Determine the (X, Y) coordinate at the center of the cell enclosing the given text.  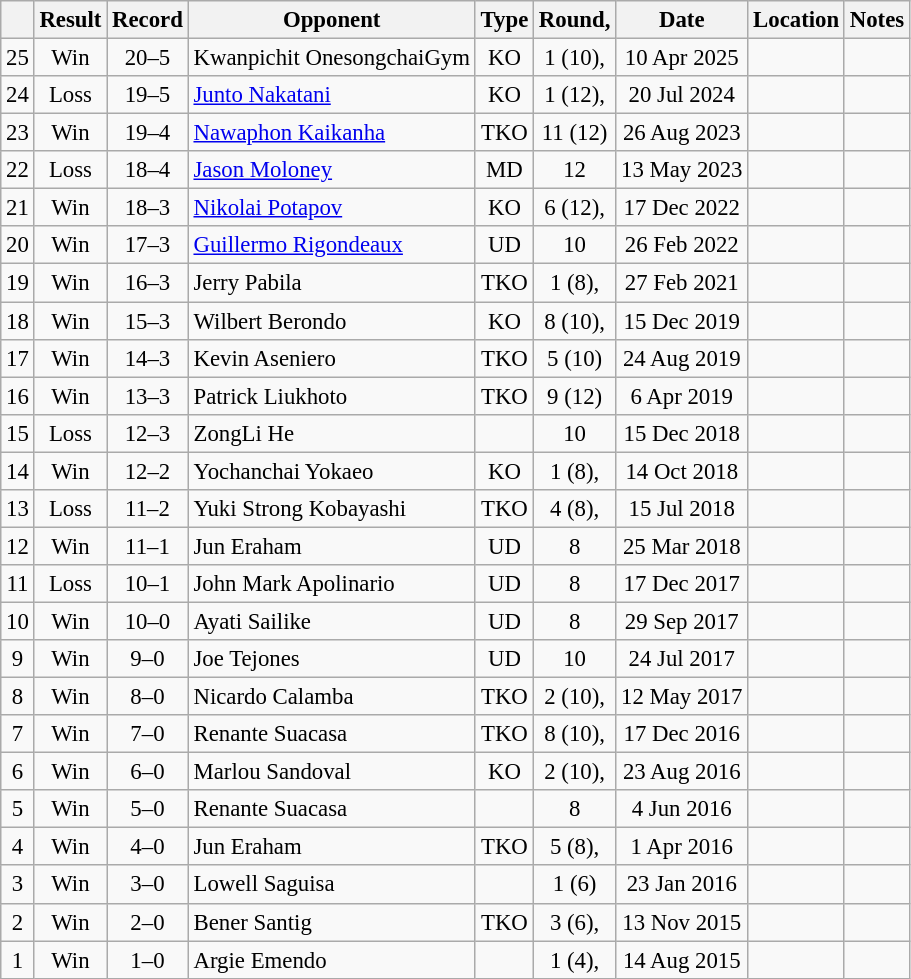
Joe Tejones (332, 659)
Jerry Pabila (332, 283)
Notes (876, 20)
1 (10), (575, 58)
20 (18, 245)
27 Feb 2021 (682, 283)
Nikolai Potapov (332, 208)
24 Jul 2017 (682, 659)
5 (10) (575, 358)
Result (70, 20)
15 Dec 2019 (682, 321)
Patrick Liukhoto (332, 396)
3 (6), (575, 922)
15 (18, 433)
Bener Santig (332, 922)
17 Dec 2016 (682, 734)
26 Feb 2022 (682, 245)
Junto Nakatani (332, 95)
9 (12) (575, 396)
8–0 (148, 697)
Lowell Saguisa (332, 885)
24 (18, 95)
12–2 (148, 471)
18 (18, 321)
23 (18, 133)
17 (18, 358)
6–0 (148, 772)
19–5 (148, 95)
6 Apr 2019 (682, 396)
1–0 (148, 960)
9–0 (148, 659)
1 (6) (575, 885)
Date (682, 20)
17 Dec 2017 (682, 584)
Location (796, 20)
22 (18, 170)
14 (18, 471)
Opponent (332, 20)
6 (18, 772)
Yuki Strong Kobayashi (332, 509)
15 Dec 2018 (682, 433)
4 (18, 847)
21 (18, 208)
25 Mar 2018 (682, 546)
Wilbert Berondo (332, 321)
Marlou Sandoval (332, 772)
4 (8), (575, 509)
15–3 (148, 321)
10 Apr 2025 (682, 58)
23 Aug 2016 (682, 772)
16 (18, 396)
Round, (575, 20)
7 (18, 734)
ZongLi He (332, 433)
3 (18, 885)
Kwanpichit OnesongchaiGym (332, 58)
11 (12) (575, 133)
13–3 (148, 396)
7–0 (148, 734)
5–0 (148, 809)
Nicardo Calamba (332, 697)
13 May 2023 (682, 170)
Yochanchai Yokaeo (332, 471)
1 (18, 960)
23 Jan 2016 (682, 885)
4–0 (148, 847)
John Mark Apolinario (332, 584)
Nawaphon Kaikanha (332, 133)
6 (12), (575, 208)
14 Aug 2015 (682, 960)
11–2 (148, 509)
13 (18, 509)
Type (504, 20)
MD (504, 170)
25 (18, 58)
17–3 (148, 245)
5 (8), (575, 847)
Argie Emendo (332, 960)
29 Sep 2017 (682, 621)
18–4 (148, 170)
20–5 (148, 58)
26 Aug 2023 (682, 133)
16–3 (148, 283)
11 (18, 584)
24 Aug 2019 (682, 358)
Jason Moloney (332, 170)
2 (18, 922)
19 (18, 283)
15 Jul 2018 (682, 509)
Kevin Aseniero (332, 358)
Ayati Sailike (332, 621)
10–0 (148, 621)
13 Nov 2015 (682, 922)
11–1 (148, 546)
18–3 (148, 208)
1 (12), (575, 95)
12 May 2017 (682, 697)
1 (4), (575, 960)
Guillermo Rigondeaux (332, 245)
9 (18, 659)
19–4 (148, 133)
4 Jun 2016 (682, 809)
5 (18, 809)
10–1 (148, 584)
17 Dec 2022 (682, 208)
12–3 (148, 433)
2–0 (148, 922)
1 Apr 2016 (682, 847)
3–0 (148, 885)
14–3 (148, 358)
14 Oct 2018 (682, 471)
20 Jul 2024 (682, 95)
Record (148, 20)
